From the cell containing the given text, extract its center point as [x, y] coordinate. 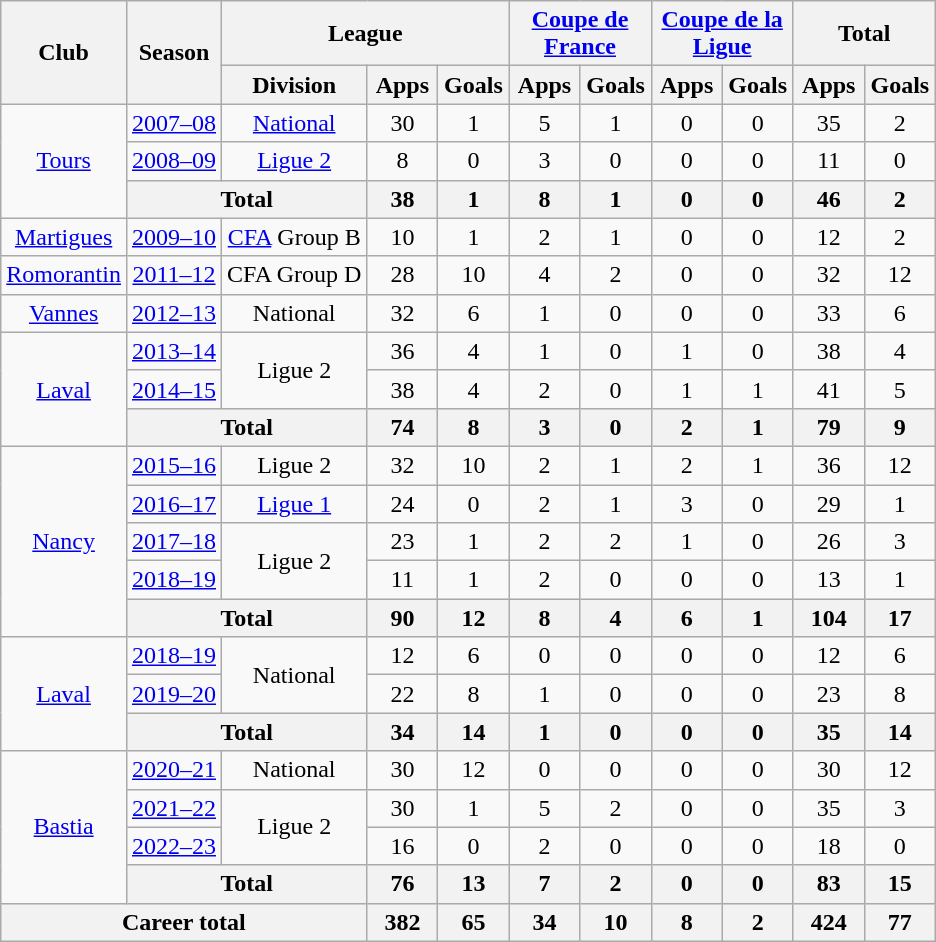
2007–08 [174, 123]
46 [828, 199]
83 [828, 884]
7 [544, 884]
Martigues [64, 237]
74 [402, 427]
90 [402, 618]
382 [402, 922]
Season [174, 52]
77 [900, 922]
2015–16 [174, 465]
18 [828, 846]
Coupe de France [580, 34]
29 [828, 503]
Division [294, 85]
2022–23 [174, 846]
2013–14 [174, 351]
79 [828, 427]
24 [402, 503]
15 [900, 884]
424 [828, 922]
Tours [64, 161]
Bastia [64, 827]
28 [402, 275]
9 [900, 427]
17 [900, 618]
26 [828, 542]
2019–20 [174, 694]
33 [828, 313]
League [366, 34]
Ligue 1 [294, 503]
Romorantin [64, 275]
2008–09 [174, 161]
2014–15 [174, 389]
Coupe de la Ligue [722, 34]
41 [828, 389]
Club [64, 52]
Vannes [64, 313]
2012–13 [174, 313]
76 [402, 884]
CFA Group B [294, 237]
2009–10 [174, 237]
104 [828, 618]
CFA Group D [294, 275]
65 [474, 922]
2020–21 [174, 770]
2021–22 [174, 808]
2017–18 [174, 542]
2011–12 [174, 275]
2016–17 [174, 503]
Nancy [64, 541]
Career total [184, 922]
22 [402, 694]
16 [402, 846]
